Locate the cell with the specified text and output its (x, y) center coordinate. 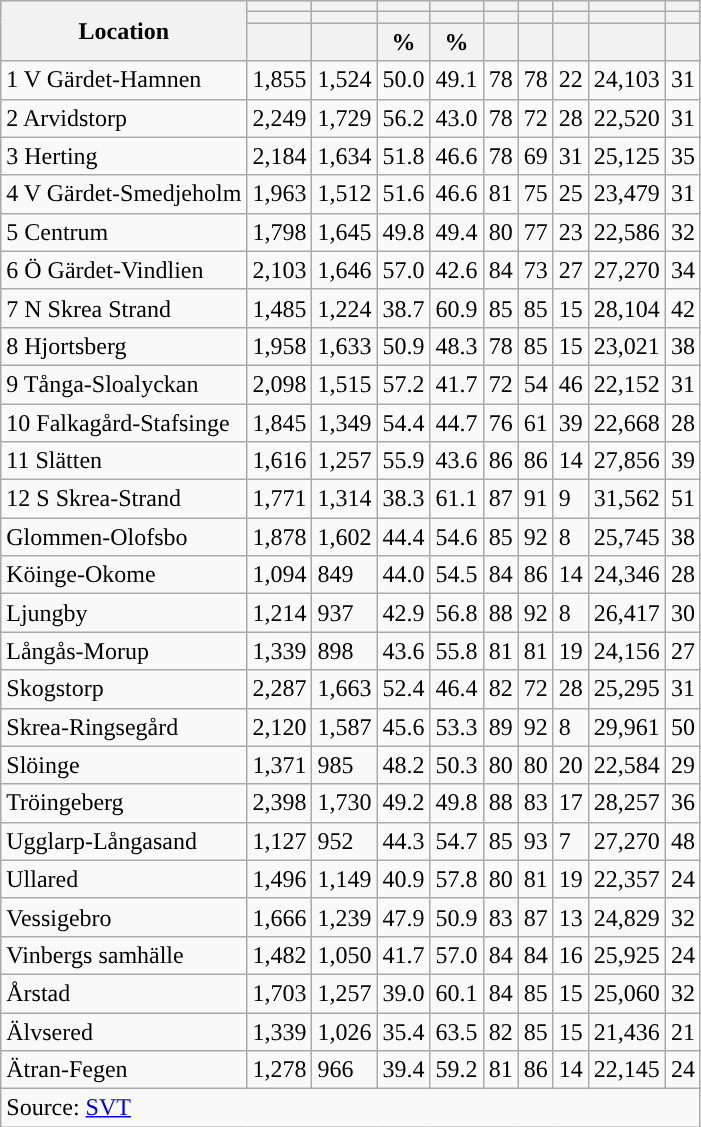
1,224 (344, 308)
50.0 (404, 80)
50.3 (456, 765)
2,120 (280, 727)
23,479 (626, 194)
54.4 (404, 423)
1,485 (280, 308)
1,127 (280, 841)
53.3 (456, 727)
22,152 (626, 384)
35 (682, 156)
28,104 (626, 308)
1,878 (280, 537)
1,634 (344, 156)
1,094 (280, 575)
55.9 (404, 461)
1,026 (344, 1031)
73 (536, 270)
1,730 (344, 803)
54.6 (456, 537)
26,417 (626, 613)
21 (682, 1031)
1,963 (280, 194)
25,125 (626, 156)
24,346 (626, 575)
17 (570, 803)
2,287 (280, 689)
11 Slätten (124, 461)
1,349 (344, 423)
13 (570, 917)
Köinge-Okome (124, 575)
Source: SVT (351, 1108)
76 (500, 423)
6 Ö Gärdet-Vindlien (124, 270)
61.1 (456, 499)
Location (124, 31)
898 (344, 651)
54 (536, 384)
1,050 (344, 955)
54.5 (456, 575)
45.6 (404, 727)
1,666 (280, 917)
24,103 (626, 80)
21,436 (626, 1031)
1,855 (280, 80)
51.6 (404, 194)
38.7 (404, 308)
61 (536, 423)
2,103 (280, 270)
60.1 (456, 993)
1,278 (280, 1070)
93 (536, 841)
42 (682, 308)
2,398 (280, 803)
30 (682, 613)
29 (682, 765)
59.2 (456, 1070)
39.0 (404, 993)
1,602 (344, 537)
966 (344, 1070)
40.9 (404, 879)
985 (344, 765)
54.7 (456, 841)
22 (570, 80)
24,156 (626, 651)
2,098 (280, 384)
1,149 (344, 879)
Vessigebro (124, 917)
50 (682, 727)
1,798 (280, 232)
22,145 (626, 1070)
52.4 (404, 689)
2,249 (280, 118)
1,616 (280, 461)
35.4 (404, 1031)
51.8 (404, 156)
1,512 (344, 194)
38.3 (404, 499)
91 (536, 499)
1,845 (280, 423)
51 (682, 499)
Skrea-Ringsegård (124, 727)
Slöinge (124, 765)
25,745 (626, 537)
Ätran-Fegen (124, 1070)
Vinbergs samhälle (124, 955)
44.3 (404, 841)
42.6 (456, 270)
1,524 (344, 80)
Glommen-Olofsbo (124, 537)
4 V Gärdet-Smedjeholm (124, 194)
24,829 (626, 917)
1,703 (280, 993)
36 (682, 803)
Älvsered (124, 1031)
77 (536, 232)
Skogstorp (124, 689)
1 V Gärdet-Hamnen (124, 80)
1,482 (280, 955)
5 Centrum (124, 232)
44.4 (404, 537)
56.8 (456, 613)
25,060 (626, 993)
47.9 (404, 917)
1,645 (344, 232)
1,496 (280, 879)
Årstad (124, 993)
1,587 (344, 727)
46.4 (456, 689)
44.7 (456, 423)
29,961 (626, 727)
39.4 (404, 1070)
1,646 (344, 270)
1,314 (344, 499)
49.2 (404, 803)
7 (570, 841)
Ljungby (124, 613)
55.8 (456, 651)
9 Tånga-Sloalyckan (124, 384)
28,257 (626, 803)
60.9 (456, 308)
42.9 (404, 613)
849 (344, 575)
57.2 (404, 384)
1,663 (344, 689)
9 (570, 499)
Ugglarp-Långasand (124, 841)
7 N Skrea Strand (124, 308)
12 S Skrea-Strand (124, 499)
1,958 (280, 346)
49.4 (456, 232)
75 (536, 194)
49.1 (456, 80)
69 (536, 156)
20 (570, 765)
34 (682, 270)
22,668 (626, 423)
48.3 (456, 346)
1,371 (280, 765)
89 (500, 727)
Ullared (124, 879)
63.5 (456, 1031)
10 Falkagård-Stafsinge (124, 423)
46 (570, 384)
44.0 (404, 575)
2,184 (280, 156)
952 (344, 841)
1,633 (344, 346)
1,239 (344, 917)
22,357 (626, 879)
22,520 (626, 118)
Tröingeberg (124, 803)
1,729 (344, 118)
1,515 (344, 384)
1,771 (280, 499)
23 (570, 232)
27,856 (626, 461)
57.8 (456, 879)
48.2 (404, 765)
23,021 (626, 346)
25 (570, 194)
25,925 (626, 955)
8 Hjortsberg (124, 346)
25,295 (626, 689)
16 (570, 955)
22,586 (626, 232)
2 Arvidstorp (124, 118)
43.0 (456, 118)
48 (682, 841)
Långås-Morup (124, 651)
56.2 (404, 118)
3 Herting (124, 156)
31,562 (626, 499)
22,584 (626, 765)
1,214 (280, 613)
937 (344, 613)
